Identify which cell holds the provided text, then report its [X, Y] central coordinate. 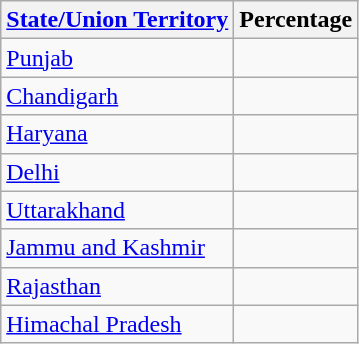
Haryana [118, 134]
Chandigarh [118, 96]
Jammu and Kashmir [118, 248]
Percentage [296, 20]
Delhi [118, 172]
State/Union Territory [118, 20]
Uttarakhand [118, 210]
Rajasthan [118, 286]
Himachal Pradesh [118, 324]
Punjab [118, 58]
